Output the [X, Y] coordinate of the center of the cell containing the given text.  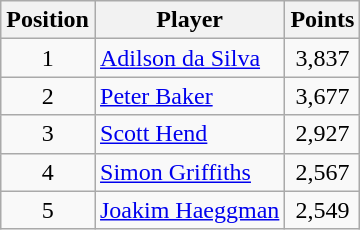
Points [322, 20]
Joakim Haeggman [189, 210]
3 [48, 134]
5 [48, 210]
Simon Griffiths [189, 172]
Player [189, 20]
Position [48, 20]
1 [48, 58]
3,677 [322, 96]
4 [48, 172]
Peter Baker [189, 96]
2,927 [322, 134]
2 [48, 96]
2,549 [322, 210]
2,567 [322, 172]
3,837 [322, 58]
Adilson da Silva [189, 58]
Scott Hend [189, 134]
